Return [X, Y] of the center of cell containing provided text 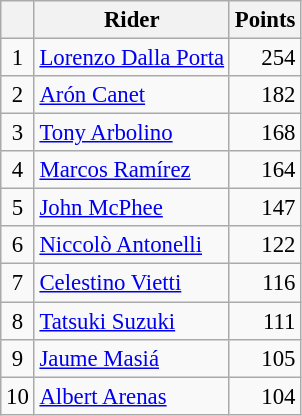
9 [18, 358]
Points [264, 20]
168 [264, 133]
6 [18, 245]
122 [264, 245]
104 [264, 396]
Tatsuki Suzuki [132, 321]
3 [18, 133]
Marcos Ramírez [132, 170]
254 [264, 58]
105 [264, 358]
John McPhee [132, 208]
7 [18, 283]
111 [264, 321]
2 [18, 95]
Niccolò Antonelli [132, 245]
164 [264, 170]
5 [18, 208]
116 [264, 283]
8 [18, 321]
Celestino Vietti [132, 283]
147 [264, 208]
Arón Canet [132, 95]
10 [18, 396]
1 [18, 58]
Tony Arbolino [132, 133]
Rider [132, 20]
182 [264, 95]
Albert Arenas [132, 396]
4 [18, 170]
Lorenzo Dalla Porta [132, 58]
Jaume Masiá [132, 358]
